Find where the given text appears and provide that cell's center as [x, y] coordinate. 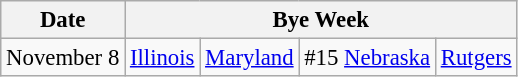
#15 Nebraska [367, 58]
Maryland [250, 58]
Rutgers [476, 58]
Date [63, 20]
Illinois [162, 58]
Bye Week [321, 20]
November 8 [63, 58]
